Find where the given text appears and provide that cell's center as (x, y) coordinate. 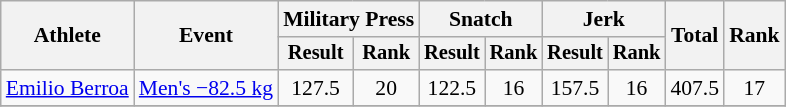
Snatch (480, 19)
157.5 (575, 88)
127.5 (316, 88)
122.5 (452, 88)
Jerk (604, 19)
20 (386, 88)
17 (754, 88)
Men's −82.5 kg (206, 88)
Athlete (68, 36)
Event (206, 36)
407.5 (694, 88)
Total (694, 36)
Emilio Berroa (68, 88)
Military Press (348, 19)
